Output the (x, y) coordinate of the center of the cell containing the given text.  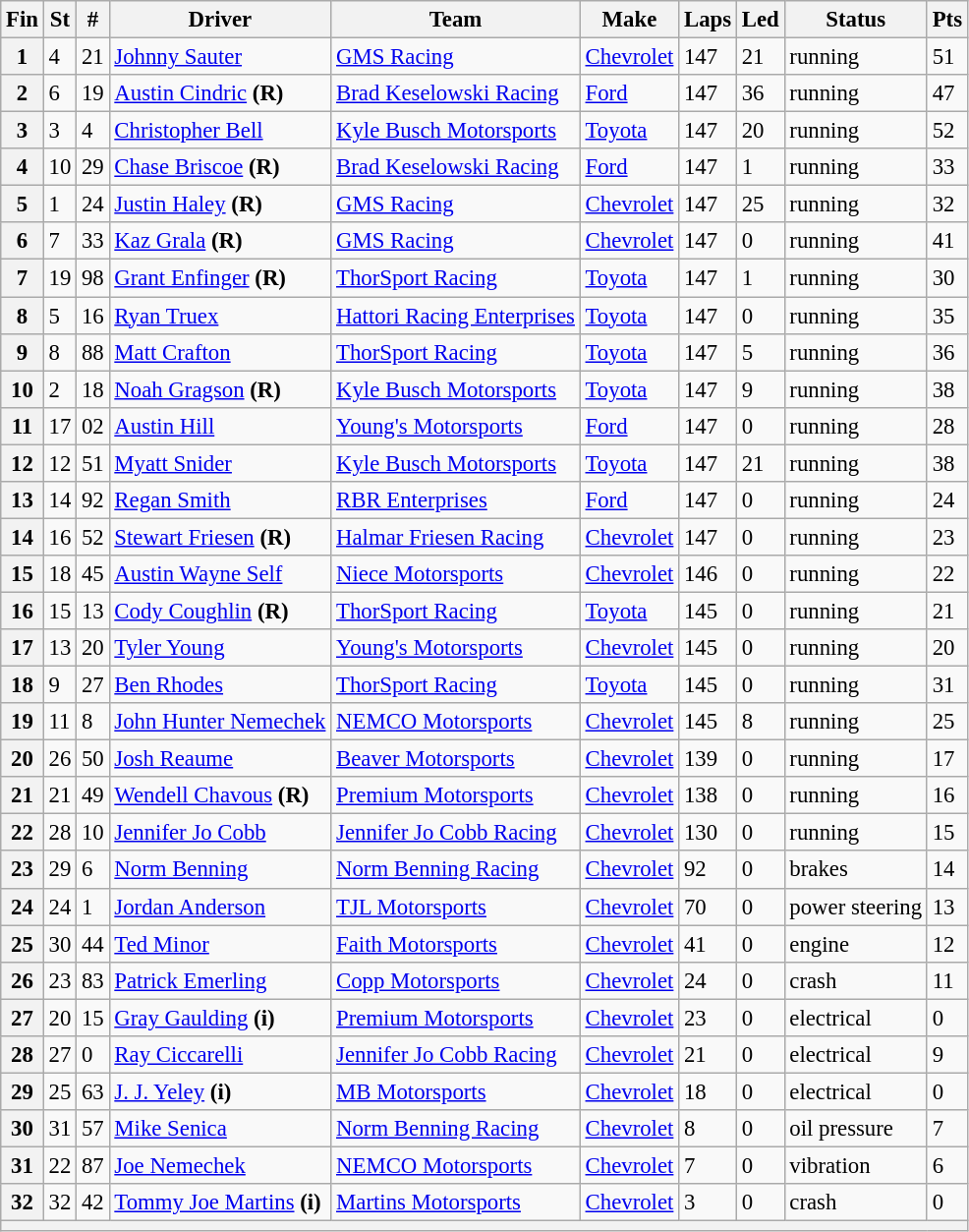
Niece Motorsports (456, 574)
Chase Briscoe (R) (220, 167)
49 (92, 795)
70 (708, 907)
vibration (855, 1165)
87 (92, 1165)
Halmar Friesen Racing (456, 537)
Tyler Young (220, 648)
Led (761, 20)
Noah Gragson (R) (220, 389)
J. J. Yeley (i) (220, 1091)
Regan Smith (220, 500)
oil pressure (855, 1129)
Martins Motorsports (456, 1203)
Status (855, 20)
50 (92, 759)
57 (92, 1129)
Myatt Snider (220, 463)
Faith Motorsports (456, 944)
45 (92, 574)
Tommy Joe Martins (i) (220, 1203)
St (59, 20)
Ryan Truex (220, 316)
Pts (947, 20)
Grant Enfinger (R) (220, 278)
John Hunter Nemechek (220, 722)
138 (708, 795)
Johnny Sauter (220, 57)
# (92, 20)
engine (855, 944)
02 (92, 426)
Ray Ciccarelli (220, 1055)
44 (92, 944)
47 (947, 93)
Cody Coughlin (R) (220, 611)
63 (92, 1091)
35 (947, 316)
Wendell Chavous (R) (220, 795)
Justin Haley (R) (220, 205)
Stewart Friesen (R) (220, 537)
brakes (855, 870)
Austin Cindric (R) (220, 93)
Austin Wayne Self (220, 574)
88 (92, 352)
Team (456, 20)
Driver (220, 20)
Laps (708, 20)
83 (92, 980)
Austin Hill (220, 426)
Jennifer Jo Cobb (220, 833)
130 (708, 833)
Ted Minor (220, 944)
Beaver Motorsports (456, 759)
Mike Senica (220, 1129)
Patrick Emerling (220, 980)
Norm Benning (220, 870)
Josh Reaume (220, 759)
146 (708, 574)
Jordan Anderson (220, 907)
Joe Nemechek (220, 1165)
42 (92, 1203)
power steering (855, 907)
Kaz Grala (R) (220, 241)
TJL Motorsports (456, 907)
Fin (23, 20)
RBR Enterprises (456, 500)
Ben Rhodes (220, 685)
139 (708, 759)
Make (629, 20)
MB Motorsports (456, 1091)
Copp Motorsports (456, 980)
Christopher Bell (220, 131)
98 (92, 278)
Gray Gaulding (i) (220, 1018)
Hattori Racing Enterprises (456, 316)
Matt Crafton (220, 352)
